Determine the [x, y] coordinate at the center of the cell enclosing the given text.  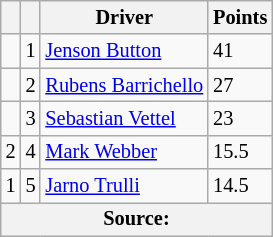
Jarno Trulli [124, 186]
41 [240, 51]
3 [31, 118]
Driver [124, 17]
Sebastian Vettel [124, 118]
Source: [136, 219]
23 [240, 118]
Rubens Barrichello [124, 85]
Mark Webber [124, 152]
Points [240, 17]
27 [240, 85]
4 [31, 152]
Jenson Button [124, 51]
5 [31, 186]
15.5 [240, 152]
14.5 [240, 186]
